From the cell containing the given text, extract its center point as (X, Y) coordinate. 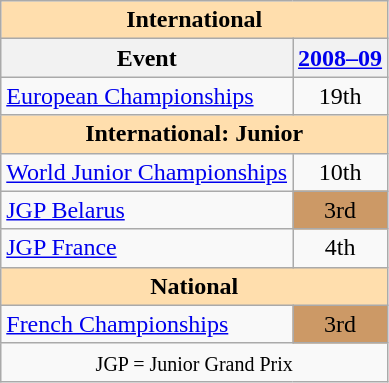
International: Junior (194, 134)
19th (340, 96)
2008–09 (340, 58)
JGP Belarus (147, 210)
World Junior Championships (147, 172)
JGP France (147, 248)
International (194, 20)
National (194, 286)
Event (147, 58)
JGP = Junior Grand Prix (194, 362)
French Championships (147, 324)
4th (340, 248)
10th (340, 172)
European Championships (147, 96)
